Pinpoint the cell where the given text exists, returning its [x, y] midpoint coordinate. 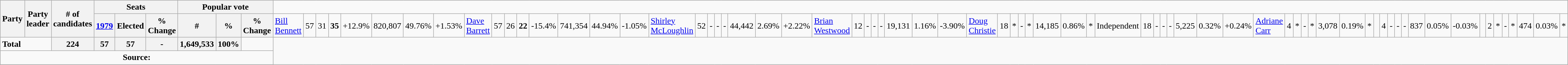
-15.4% [544, 26]
Adriane Carr [1269, 26]
Bill Bennett [288, 26]
19,131 [898, 26]
12 [858, 26]
837 [1416, 26]
Party [12, 19]
2.69% [768, 26]
44,442 [742, 26]
+0.24% [1238, 26]
474 [1525, 26]
% [229, 26]
5,225 [1185, 26]
52 [701, 26]
35 [335, 26]
26 [510, 26]
Source: [137, 57]
-3.90% [952, 26]
820,807 [387, 26]
44.94% [605, 26]
0.32% [1209, 26]
0.19% [1352, 26]
100% [229, 44]
+12.9% [356, 26]
3,078 [1328, 26]
31 [322, 26]
+1.53% [449, 26]
Doug Christie [982, 26]
Party leader [38, 19]
Brian Westwood [832, 26]
-1.05% [635, 26]
0.86% [1074, 26]
1,649,533 [197, 44]
Popular vote [225, 7]
Independent [1118, 26]
Total [26, 44]
Elected [131, 26]
1.16% [925, 26]
224 [72, 44]
1979 [104, 26]
0.05% [1438, 26]
2 [1489, 26]
# ofcandidates [72, 19]
Seats [136, 7]
Shirley McLoughlin [672, 26]
22 [523, 26]
49.76% [419, 26]
741,354 [573, 26]
+2.22% [797, 26]
-0.03% [1465, 26]
Dave Barrett [478, 26]
14,185 [1047, 26]
# [197, 26]
0.03% [1547, 26]
